Extract the (x, y) coordinate from the center of the cell holding the provided text.  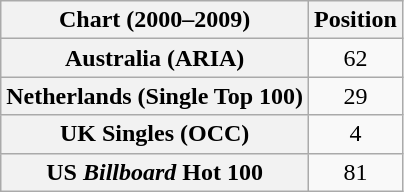
4 (356, 134)
Position (356, 20)
81 (356, 172)
Australia (ARIA) (155, 58)
Netherlands (Single Top 100) (155, 96)
US Billboard Hot 100 (155, 172)
Chart (2000–2009) (155, 20)
62 (356, 58)
UK Singles (OCC) (155, 134)
29 (356, 96)
